For the text-containing cell, return its midpoint in (X, Y) coordinate format. 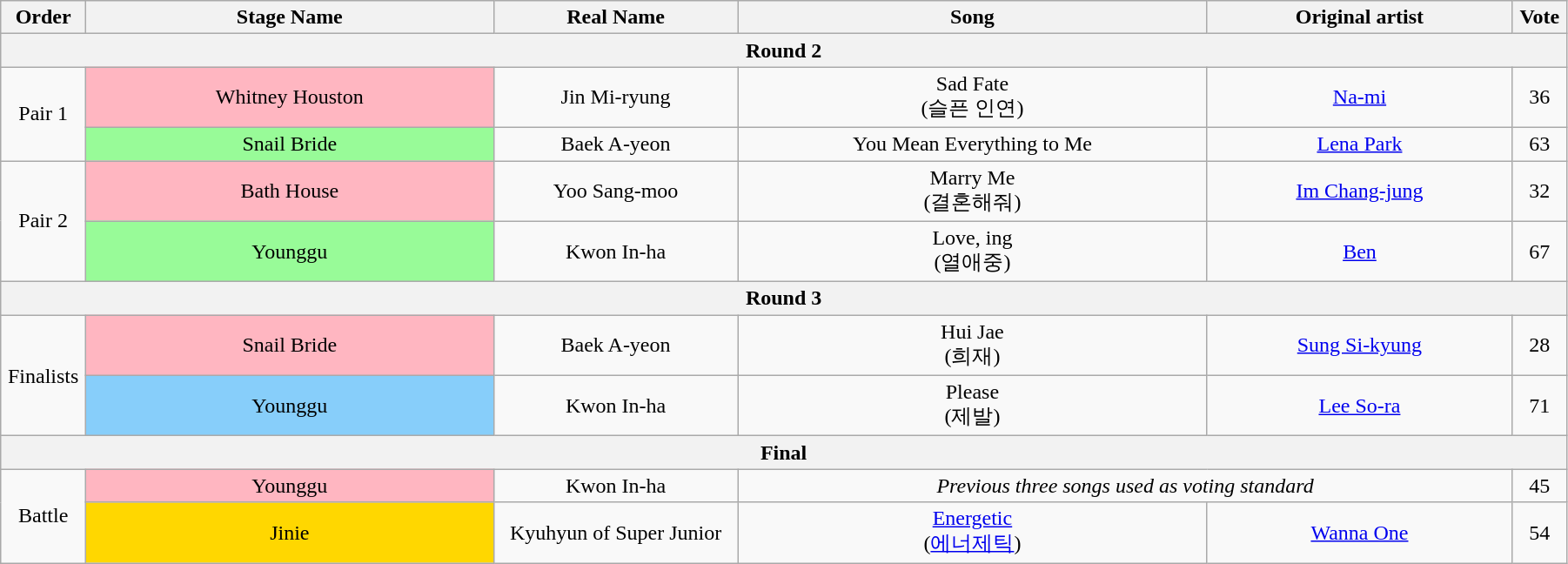
Love, ing(열애중) (973, 252)
Hui Jae(희재) (973, 346)
28 (1539, 346)
Please(제발) (973, 406)
Original artist (1359, 17)
Lee So-ra (1359, 406)
Wanna One (1359, 533)
Sad Fate(슬픈 인연) (973, 97)
Song (973, 17)
Previous three songs used as voting standard (1125, 486)
Na-mi (1359, 97)
Round 3 (784, 299)
Pair 2 (44, 221)
Final (784, 453)
Order (44, 17)
Energetic(에너제틱) (973, 533)
63 (1539, 144)
67 (1539, 252)
71 (1539, 406)
Finalists (44, 376)
Pair 1 (44, 114)
Sung Si-kyung (1359, 346)
45 (1539, 486)
Marry Me(결혼해줘) (973, 191)
Yoo Sang-moo (616, 191)
You Mean Everything to Me (973, 144)
Jin Mi-ryung (616, 97)
32 (1539, 191)
Lena Park (1359, 144)
Ben (1359, 252)
Bath House (290, 191)
54 (1539, 533)
Round 2 (784, 50)
Vote (1539, 17)
Battle (44, 516)
Whitney Houston (290, 97)
Jinie (290, 533)
Real Name (616, 17)
Kyuhyun of Super Junior (616, 533)
36 (1539, 97)
Im Chang-jung (1359, 191)
Stage Name (290, 17)
